From the cell containing the given text, extract its center point as [X, Y] coordinate. 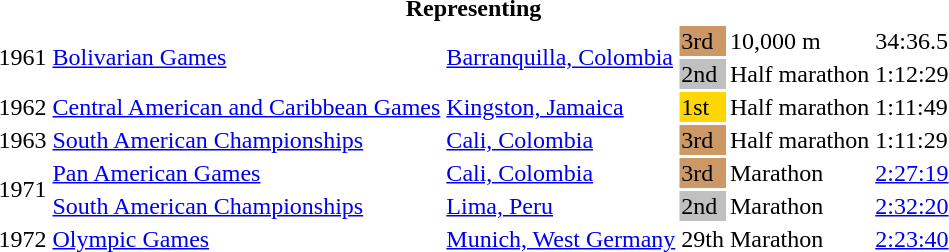
1st [703, 107]
Barranquilla, Colombia [561, 58]
Bolivarian Games [246, 58]
Kingston, Jamaica [561, 107]
Pan American Games [246, 173]
10,000 m [799, 41]
Central American and Caribbean Games [246, 107]
Lima, Peru [561, 206]
